Pinpoint the cell where the given text exists, returning its (x, y) midpoint coordinate. 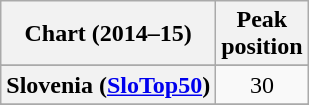
Peakposition (262, 34)
Chart (2014–15) (108, 34)
Slovenia (SloTop50) (108, 85)
30 (262, 85)
